Identify which cell holds the provided text, then report its [x, y] central coordinate. 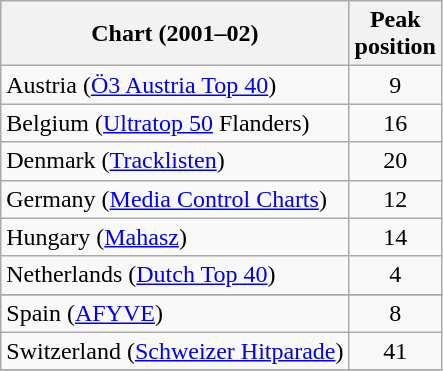
4 [395, 275]
20 [395, 161]
Chart (2001–02) [175, 34]
Belgium (Ultratop 50 Flanders) [175, 123]
Spain (AFYVE) [175, 313]
Peakposition [395, 34]
12 [395, 199]
Hungary (Mahasz) [175, 237]
Denmark (Tracklisten) [175, 161]
41 [395, 351]
16 [395, 123]
14 [395, 237]
Austria (Ö3 Austria Top 40) [175, 85]
8 [395, 313]
Germany (Media Control Charts) [175, 199]
Switzerland (Schweizer Hitparade) [175, 351]
9 [395, 85]
Netherlands (Dutch Top 40) [175, 275]
